Return the [x, y] coordinate for the center point of the cell that contains the specified text.  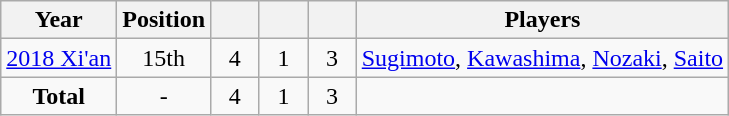
Total [59, 96]
2018 Xi'an [59, 58]
Year [59, 20]
Sugimoto, Kawashima, Nozaki, Saito [542, 58]
Position [164, 20]
Players [542, 20]
15th [164, 58]
- [164, 96]
